Identify which cell holds the provided text, then report its (x, y) central coordinate. 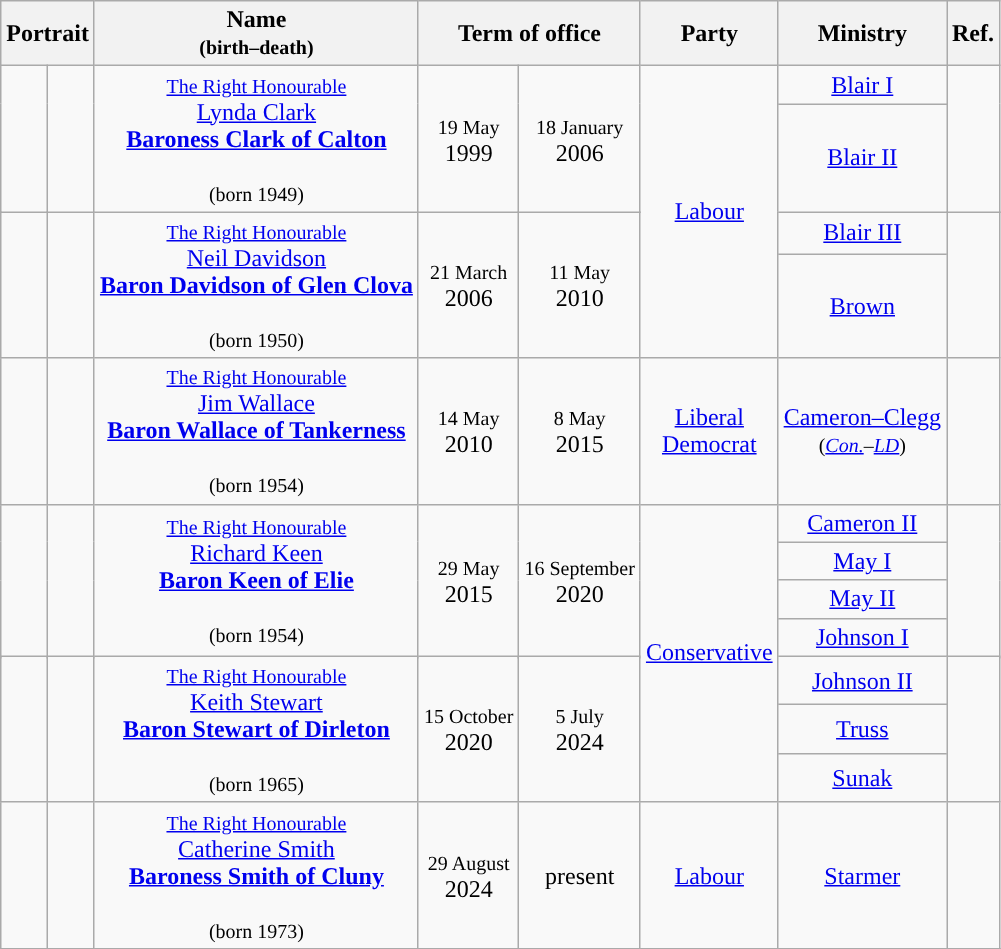
Cameron–Clegg(Con.–LD) (862, 431)
Ministry (862, 34)
18 January2006 (580, 139)
29 May2015 (468, 580)
Cameron II (862, 523)
May I (862, 561)
Johnson I (862, 637)
Term of office (529, 34)
8 May2015 (580, 431)
The Right HonourableJim WallaceBaron Wallace of Tankerness(born 1954) (256, 431)
The Right HonourableKeith StewartBaron Stewart of Dirleton(born 1965) (256, 729)
11 May2010 (580, 285)
LiberalDemocrat (709, 431)
14 May2010 (468, 431)
Ref. (972, 34)
present (580, 875)
Sunak (862, 778)
Truss (862, 730)
29 August2024 (468, 875)
Blair I (862, 85)
The Right HonourableRichard KeenBaron Keen of Elie(born 1954) (256, 580)
16 September2020 (580, 580)
Name(birth–death) (256, 34)
The Right HonourableNeil DavidsonBaron Davidson of Glen Clova(born 1950) (256, 285)
The Right HonourableCatherine SmithBaroness Smith of Cluny(born 1973) (256, 875)
The Right HonourableLynda ClarkBaroness Clark of Calton (born 1949) (256, 139)
21 March2006 (468, 285)
Blair III (862, 234)
Portrait (48, 34)
Starmer (862, 875)
5 July2024 (580, 729)
Party (709, 34)
Brown (862, 306)
Johnson II (862, 680)
Conservative (709, 653)
19 May1999 (468, 139)
May II (862, 599)
15 October2020 (468, 729)
Blair II (862, 158)
